Search for the cell housing the specified text and yield its [x, y] center coordinate. 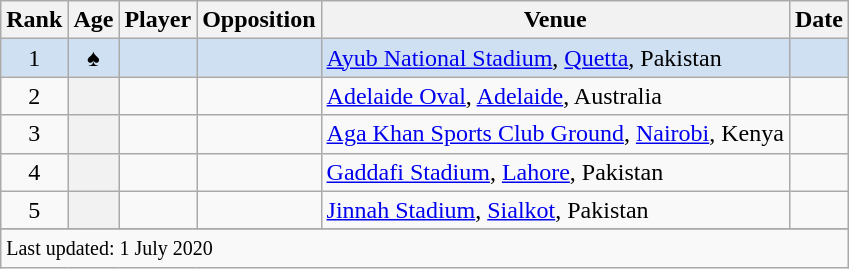
5 [34, 210]
Venue [555, 20]
Opposition [259, 20]
3 [34, 134]
Age [94, 20]
Ayub National Stadium, Quetta, Pakistan [555, 58]
Last updated: 1 July 2020 [425, 248]
2 [34, 96]
Aga Khan Sports Club Ground, Nairobi, Kenya [555, 134]
♠ [94, 58]
Adelaide Oval, Adelaide, Australia [555, 96]
Jinnah Stadium, Sialkot, Pakistan [555, 210]
Gaddafi Stadium, Lahore, Pakistan [555, 172]
Rank [34, 20]
1 [34, 58]
Date [818, 20]
4 [34, 172]
Player [158, 20]
